Locate the cell with the specified text and output its [X, Y] center coordinate. 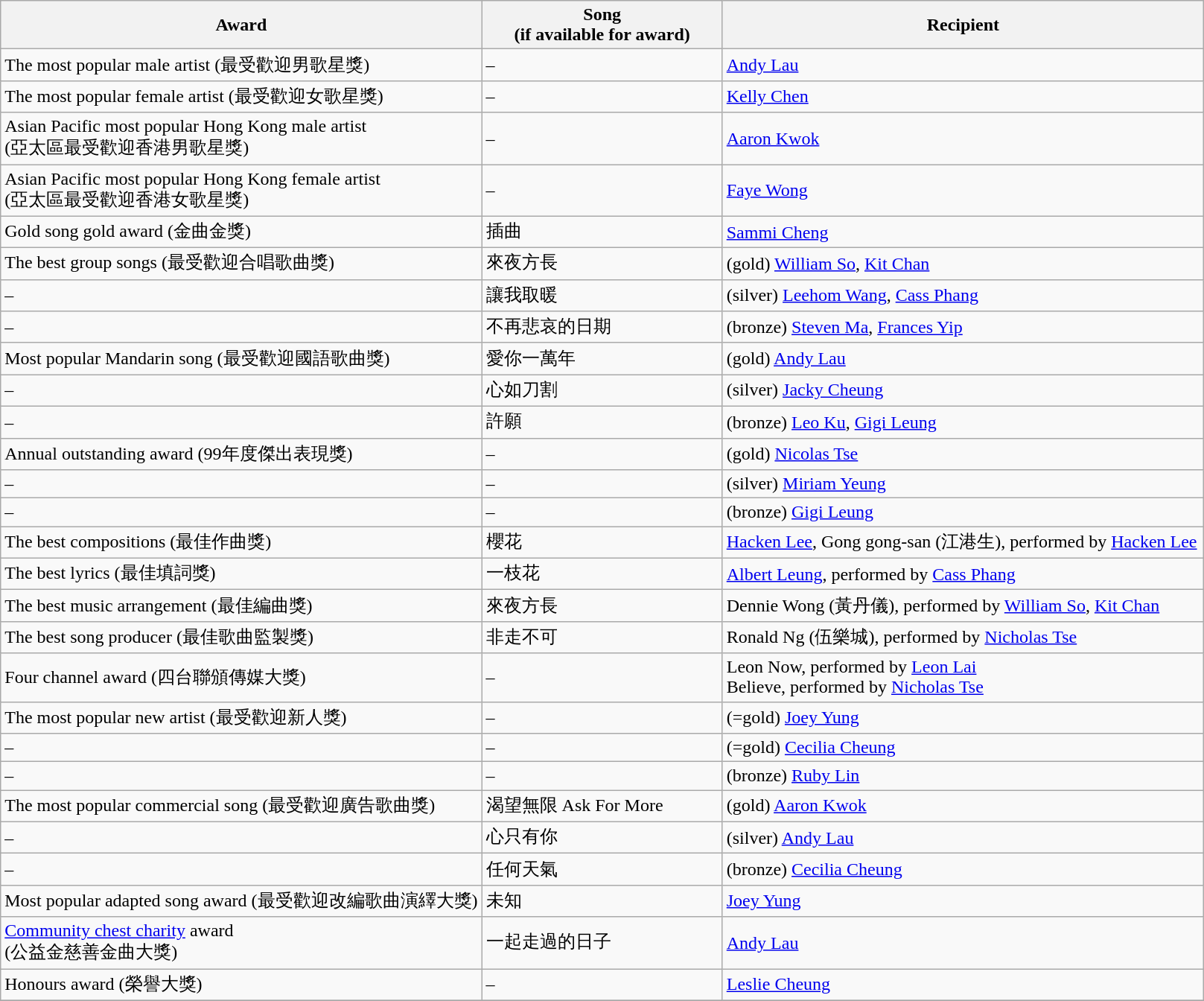
The most popular commercial song (最受歡迎廣告歌曲獎) [241, 806]
Asian Pacific most popular Hong Kong male artist(亞太區最受歡迎香港男歌星獎) [241, 139]
渴望無限 Ask For More [602, 806]
Faye Wong [963, 190]
The best music arrangement (最佳編曲獎) [241, 606]
櫻花 [602, 542]
The best song producer (最佳歌曲監製獎) [241, 638]
The best compositions (最佳作曲獎) [241, 542]
Sammi Cheng [963, 232]
Honours award (榮譽大獎) [241, 985]
愛你一萬年 [602, 359]
一起走過的日子 [602, 943]
讓我取暖 [602, 295]
Four channel award (四台聯頒傳媒大獎) [241, 678]
不再悲哀的日期 [602, 328]
Community chest charity award(公益金慈善金曲大獎) [241, 943]
Ronald Ng (伍樂城), performed by Nicholas Tse [963, 638]
Award [241, 25]
一枝花 [602, 573]
(gold) Aaron Kwok [963, 806]
Annual outstanding award (99年度傑出表現獎) [241, 454]
心如刀割 [602, 390]
(=gold) Joey Yung [963, 718]
(=gold) Cecilia Cheung [963, 748]
Kelly Chen [963, 97]
The most popular new artist (最受歡迎新人獎) [241, 718]
Most popular Mandarin song (最受歡迎國語歌曲獎) [241, 359]
Leslie Cheung [963, 985]
(gold) Nicolas Tse [963, 454]
Most popular adapted song award (最受歡迎改編歌曲演繹大獎) [241, 901]
Gold song gold award (金曲金獎) [241, 232]
(bronze) Cecilia Cheung [963, 870]
未知 [602, 901]
(silver) Andy Lau [963, 837]
Albert Leung, performed by Cass Phang [963, 573]
(bronze) Gigi Leung [963, 512]
Song(if available for award) [602, 25]
The most popular female artist (最受歡迎女歌星獎) [241, 97]
非走不可 [602, 638]
Hacken Lee, Gong gong-san (江港生), performed by Hacken Lee [963, 542]
(bronze) Ruby Lin [963, 776]
Recipient [963, 25]
(bronze) Steven Ma, Frances Yip [963, 328]
(gold) William So, Kit Chan [963, 264]
(silver) Jacky Cheung [963, 390]
心只有你 [602, 837]
Leon Now, performed by Leon LaiBelieve, performed by Nicholas Tse [963, 678]
The most popular male artist (最受歡迎男歌星獎) [241, 66]
許願 [602, 422]
The best lyrics (最佳填詞獎) [241, 573]
Dennie Wong (黃丹儀), performed by William So, Kit Chan [963, 606]
任何天氣 [602, 870]
Aaron Kwok [963, 139]
(gold) Andy Lau [963, 359]
(silver) Leehom Wang, Cass Phang [963, 295]
Asian Pacific most popular Hong Kong female artist(亞太區最受歡迎香港女歌星獎) [241, 190]
(silver) Miriam Yeung [963, 484]
(bronze) Leo Ku, Gigi Leung [963, 422]
Joey Yung [963, 901]
The best group songs (最受歡迎合唱歌曲獎) [241, 264]
插曲 [602, 232]
